Return (X, Y) of the center of cell containing provided text 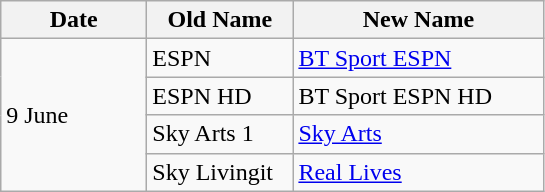
BT Sport ESPN HD (418, 96)
ESPN (220, 58)
Sky Livingit (220, 172)
9 June (74, 115)
Sky Arts 1 (220, 134)
Real Lives (418, 172)
Old Name (220, 20)
ESPN HD (220, 96)
BT Sport ESPN (418, 58)
Date (74, 20)
New Name (418, 20)
Sky Arts (418, 134)
